Detect which cell encompasses the target text, then output its [x, y] center coordinate. 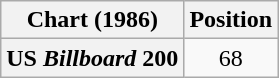
Chart (1986) [92, 20]
US Billboard 200 [92, 58]
68 [231, 58]
Position [231, 20]
